Detect which cell encompasses the target text, then output its [X, Y] center coordinate. 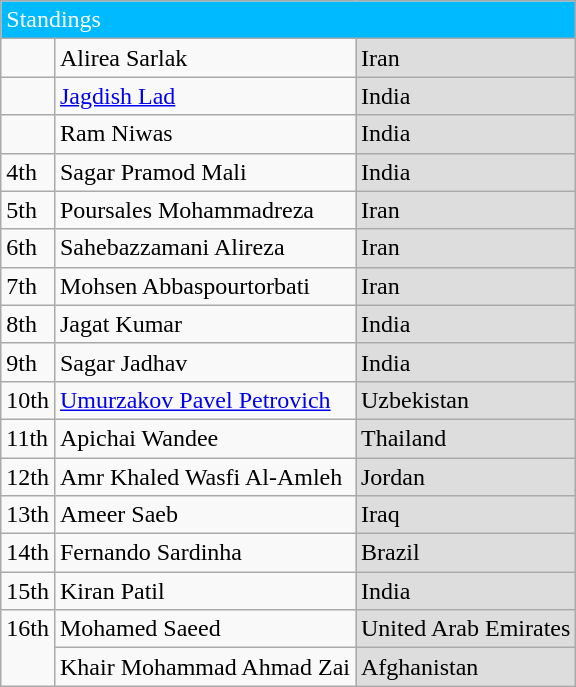
Sahebazzamani Alireza [204, 248]
8th [28, 324]
5th [28, 210]
6th [28, 248]
14th [28, 553]
9th [28, 362]
7th [28, 286]
Umurzakov Pavel Petrovich [204, 400]
Uzbekistan [466, 400]
Ram Niwas [204, 134]
Poursales Mohammadreza [204, 210]
Mohamed Saeed [204, 629]
Standings [288, 20]
Sagar Jadhav [204, 362]
Sagar Pramod Mali [204, 172]
13th [28, 515]
Mohsen Abbaspourtorbati [204, 286]
Kiran Patil [204, 591]
Iraq [466, 515]
Thailand [466, 438]
Jordan [466, 477]
Jagdish Lad [204, 96]
15th [28, 591]
Amr Khaled Wasfi Al-Amleh [204, 477]
Ameer Saeb [204, 515]
11th [28, 438]
Alirea Sarlak [204, 58]
Khair Mohammad Ahmad Zai [204, 667]
4th [28, 172]
12th [28, 477]
Afghanistan [466, 667]
United Arab Emirates [466, 629]
Fernando Sardinha [204, 553]
10th [28, 400]
16th [28, 648]
Apichai Wandee [204, 438]
Brazil [466, 553]
Jagat Kumar [204, 324]
